Search for the cell housing the specified text and yield its [X, Y] center coordinate. 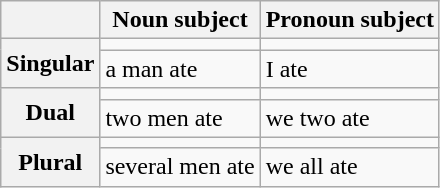
I ate [350, 69]
Noun subject [180, 20]
two men ate [180, 118]
Singular [50, 64]
Dual [50, 112]
we two ate [350, 118]
several men ate [180, 167]
Plural [50, 162]
a man ate [180, 69]
Pronoun subject [350, 20]
we all ate [350, 167]
